Find where the given text appears and provide that cell's center as [x, y] coordinate. 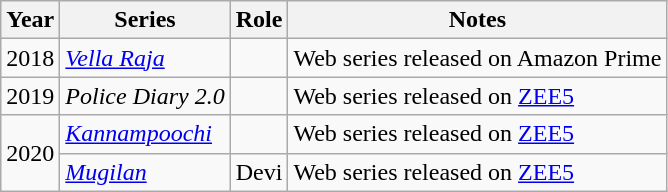
Web series released on Amazon Prime [478, 58]
Mugilan [145, 172]
Police Diary 2.0 [145, 96]
Devi [259, 172]
Kannampoochi [145, 134]
2018 [30, 58]
Series [145, 20]
Year [30, 20]
2020 [30, 153]
Notes [478, 20]
Role [259, 20]
2019 [30, 96]
Vella Raja [145, 58]
